For the text-containing cell, return its midpoint in [x, y] coordinate format. 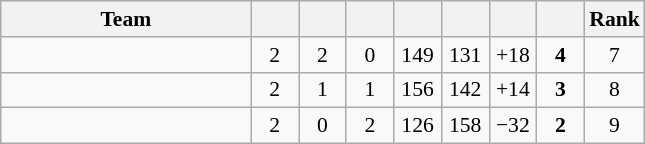
9 [614, 126]
8 [614, 90]
+14 [513, 90]
+18 [513, 55]
3 [561, 90]
Team [126, 19]
156 [418, 90]
4 [561, 55]
149 [418, 55]
Rank [614, 19]
131 [465, 55]
158 [465, 126]
142 [465, 90]
−32 [513, 126]
7 [614, 55]
126 [418, 126]
